Provide the (X, Y) coordinate of the cell's center where the given text is located.  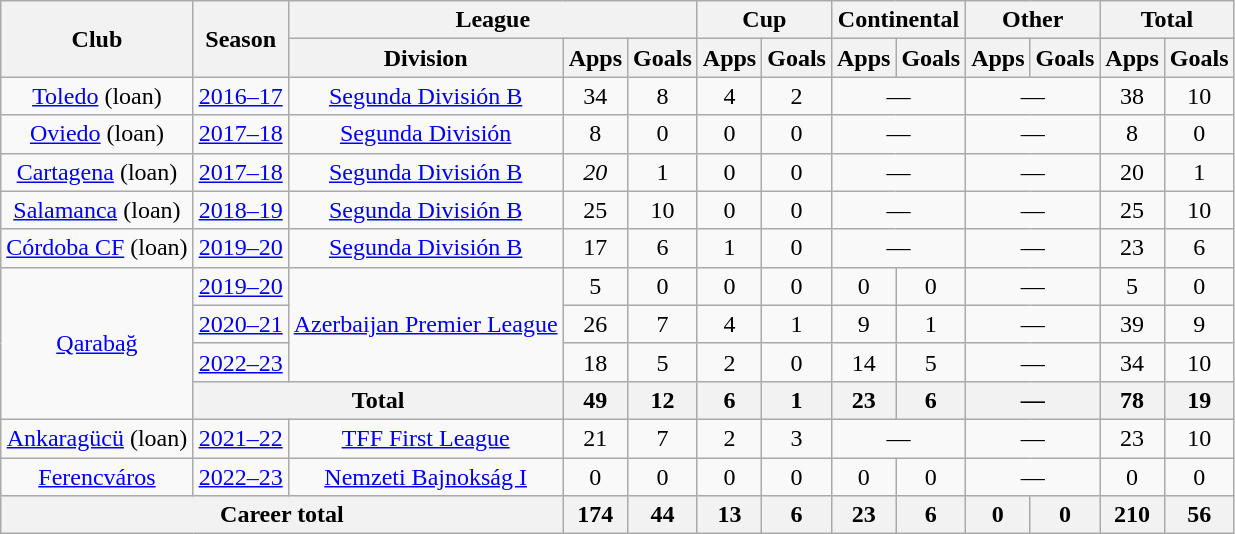
Córdoba CF (loan) (97, 248)
Oviedo (loan) (97, 134)
174 (595, 515)
TFF First League (426, 438)
2016–17 (240, 96)
Cup (764, 20)
39 (1132, 324)
210 (1132, 515)
Azerbaijan Premier League (426, 324)
League (492, 20)
Ferencváros (97, 477)
Club (97, 39)
56 (1199, 515)
2021–22 (240, 438)
Ankaragücü (loan) (97, 438)
2018–19 (240, 210)
Nemzeti Bajnokság I (426, 477)
Continental (898, 20)
17 (595, 248)
Segunda División (426, 134)
18 (595, 362)
19 (1199, 400)
Other (1033, 20)
Salamanca (loan) (97, 210)
2020–21 (240, 324)
49 (595, 400)
Season (240, 39)
Career total (282, 515)
Cartagena (loan) (97, 172)
38 (1132, 96)
78 (1132, 400)
21 (595, 438)
14 (863, 362)
Qarabağ (97, 343)
Division (426, 58)
12 (663, 400)
3 (797, 438)
Toledo (loan) (97, 96)
44 (663, 515)
26 (595, 324)
13 (729, 515)
